Pinpoint the cell where the given text exists, returning its [X, Y] midpoint coordinate. 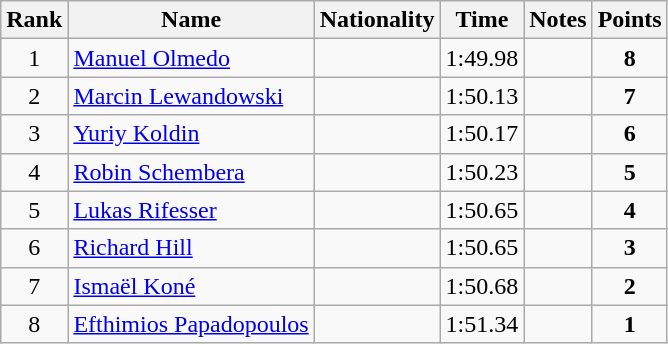
Richard Hill [191, 248]
Notes [558, 20]
1:51.34 [482, 324]
Robin Schembera [191, 172]
Manuel Olmedo [191, 58]
Points [630, 20]
1:49.98 [482, 58]
Efthimios Papadopoulos [191, 324]
Time [482, 20]
Lukas Rifesser [191, 210]
1:50.23 [482, 172]
Marcin Lewandowski [191, 96]
Rank [34, 20]
Yuriy Koldin [191, 134]
Ismaël Koné [191, 286]
Nationality [377, 20]
1:50.13 [482, 96]
Name [191, 20]
1:50.68 [482, 286]
1:50.17 [482, 134]
